Detect which cell encompasses the target text, then output its (x, y) center coordinate. 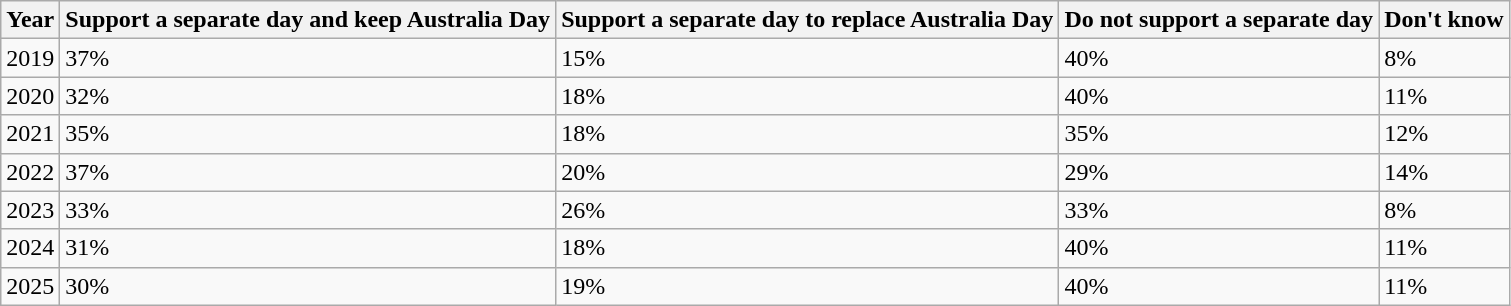
19% (808, 286)
20% (808, 172)
31% (308, 248)
2022 (30, 172)
14% (1444, 172)
2025 (30, 286)
Support a separate day to replace Australia Day (808, 20)
30% (308, 286)
15% (808, 58)
Year (30, 20)
2024 (30, 248)
2023 (30, 210)
2019 (30, 58)
2021 (30, 134)
Support a separate day and keep Australia Day (308, 20)
32% (308, 96)
29% (1219, 172)
Do not support a separate day (1219, 20)
26% (808, 210)
12% (1444, 134)
Don't know (1444, 20)
2020 (30, 96)
